Pinpoint the cell where the given text exists, returning its (x, y) midpoint coordinate. 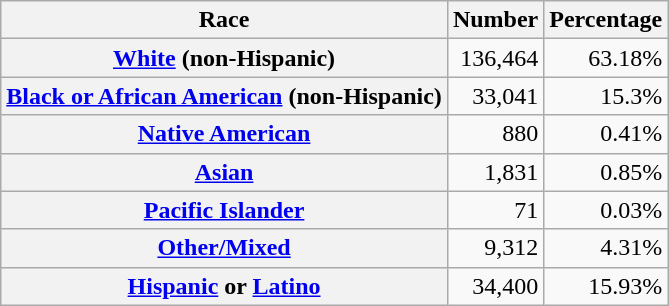
4.31% (606, 248)
1,831 (495, 172)
63.18% (606, 58)
0.41% (606, 134)
0.85% (606, 172)
880 (495, 134)
136,464 (495, 58)
33,041 (495, 96)
71 (495, 210)
Asian (224, 172)
Percentage (606, 20)
15.93% (606, 286)
Other/Mixed (224, 248)
Race (224, 20)
Number (495, 20)
0.03% (606, 210)
Pacific Islander (224, 210)
34,400 (495, 286)
Hispanic or Latino (224, 286)
9,312 (495, 248)
Native American (224, 134)
Black or African American (non-Hispanic) (224, 96)
White (non-Hispanic) (224, 58)
15.3% (606, 96)
